Pinpoint the cell where the given text exists, returning its (x, y) midpoint coordinate. 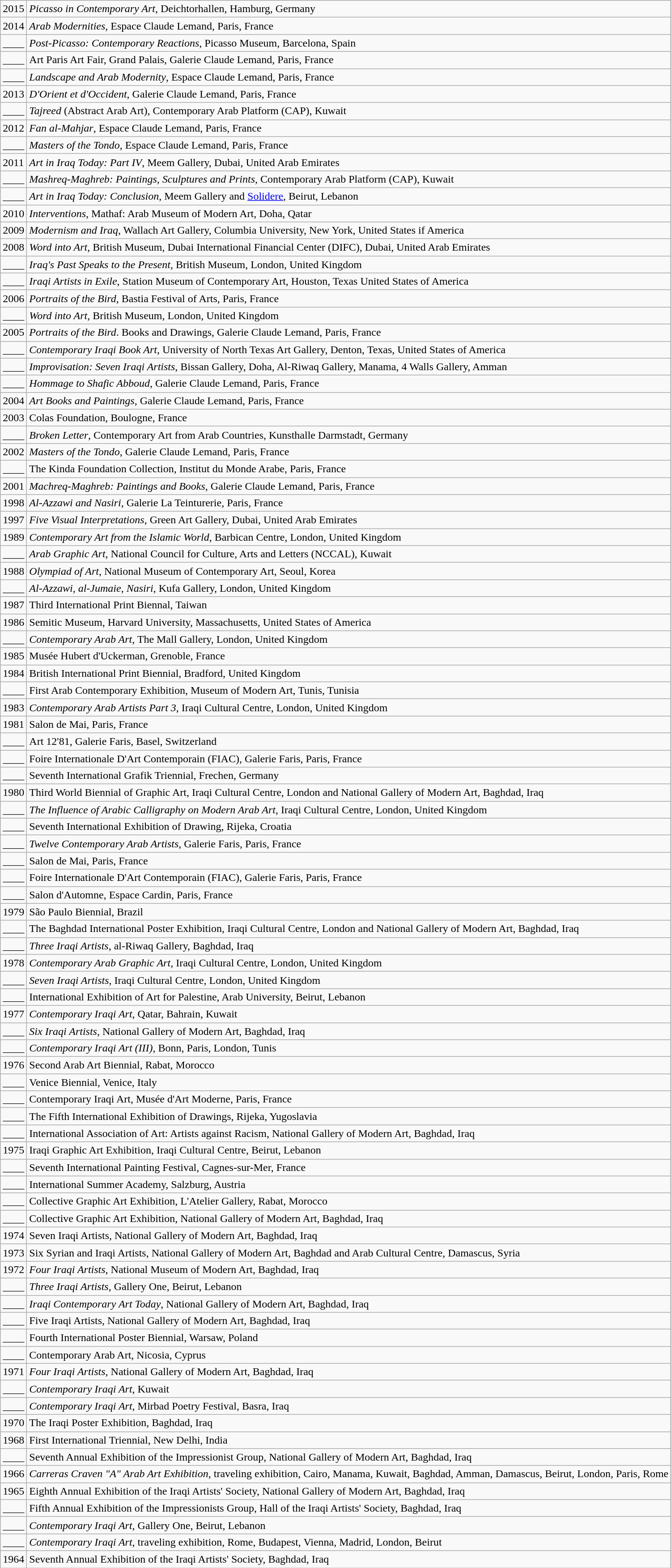
Third International Print Biennal, Taiwan (349, 605)
Hommage to Shafic Abboud, Galerie Claude Lemand, Paris, France (349, 384)
Contemporary Iraqi Art, Mirbad Poetry Festival, Basra, Iraq (349, 1406)
Seventh Annual Exhibition of the Iraqi Artists' Society, Baghdad, Iraq (349, 1559)
First Arab Contemporary Exhibition, Museum of Modern Art, Tunis, Tunisia (349, 690)
Fourth International Poster Biennial, Warsaw, Poland (349, 1338)
International Association of Art: Artists against Racism, National Gallery of Modern Art, Baghdad, Iraq (349, 1133)
Contemporary Iraqi Art, traveling exhibition, Rome, Budapest, Vienna, Madrid, London, Beirut (349, 1542)
2013 (13, 94)
Modernism and Iraq, Wallach Art Gallery, Columbia University, New York, United States if America (349, 231)
2015 (13, 9)
Contemporary Arab Art, The Mall Gallery, London, United Kingdom (349, 639)
1997 (13, 520)
Art in Iraq Today: Part IV, Meem Gallery, Dubai, United Arab Emirates (349, 162)
Contemporary Iraqi Art, Musée d'Art Moderne, Paris, France (349, 1099)
Collective Graphic Art Exhibition, L'Atelier Gallery, Rabat, Morocco (349, 1201)
The Baghdad International Poster Exhibition, Iraqi Cultural Centre, London and National Gallery of Modern Art, Baghdad, Iraq (349, 929)
1987 (13, 605)
1998 (13, 503)
International Exhibition of Art for Palestine, Arab University, Beirut, Lebanon (349, 997)
Three Iraqi Artists, Gallery One, Beirut, Lebanon (349, 1286)
1985 (13, 656)
1981 (13, 724)
Five Iraqi Artists, National Gallery of Modern Art, Baghdad, Iraq (349, 1321)
Word into Art, British Museum, London, United Kingdom (349, 316)
1964 (13, 1559)
1975 (13, 1150)
Carreras Craven "A" Arab Art Exhibition, traveling exhibition, Cairo, Manama, Kuwait, Baghdad, Amman, Damascus, Beirut, London, Paris, Rome (349, 1474)
Eighth Annual Exhibition of the Iraqi Artists' Society, National Gallery of Modern Art, Baghdad, Iraq (349, 1491)
Contemporary Iraqi Art, Qatar, Bahrain, Kuwait (349, 1014)
1984 (13, 673)
Contemporary Iraqi Art (III), Bonn, Paris, London, Tunis (349, 1048)
Machreq-Maghreb: Paintings and Books, Galerie Claude Lemand, Paris, France (349, 486)
Seven Iraqi Artists, Iraqi Cultural Centre, London, United Kingdom (349, 980)
1983 (13, 707)
Collective Graphic Art Exhibition, National Gallery of Modern Art, Baghdad, Iraq (349, 1218)
Musée Hubert d'Uckerman, Grenoble, France (349, 656)
1979 (13, 912)
2010 (13, 214)
1970 (13, 1423)
Art Books and Paintings, Galerie Claude Lemand, Paris, France (349, 401)
Improvisation: Seven Iraqi Artists, Bissan Gallery, Doha, Al-Riwaq Gallery, Manama, 4 Walls Gallery, Amman (349, 367)
Broken Letter, Contemporary Art from Arab Countries, Kunsthalle Darmstadt, Germany (349, 435)
2001 (13, 486)
1973 (13, 1252)
Art 12'81, Galerie Faris, Basel, Switzerland (349, 741)
São Paulo Biennial, Brazil (349, 912)
2005 (13, 333)
2002 (13, 452)
Four Iraqi Artists, National Museum of Modern Art, Baghdad, Iraq (349, 1269)
Art in Iraq Today: Conclusion, Meem Gallery and Solidere, Beirut, Lebanon (349, 196)
Olympiad of Art, National Museum of Contemporary Art, Seoul, Korea (349, 571)
2004 (13, 401)
Fifth Annual Exhibition of the Impressionists Group, Hall of the Iraqi Artists' Society, Baghdad, Iraq (349, 1508)
Colas Foundation, Boulogne, France (349, 418)
Contemporary Art from the Islamic World, Barbican Centre, London, United Kingdom (349, 537)
1978 (13, 963)
The Fifth International Exhibition of Drawings, Rijeka, Yugoslavia (349, 1116)
Masters of the Tondo, Espace Claude Lemand, Paris, France (349, 145)
Contemporary Iraqi Art, Kuwait (349, 1389)
Contemporary Arab Artists Part 3, Iraqi Cultural Centre, London, United Kingdom (349, 707)
1972 (13, 1269)
1989 (13, 537)
Twelve Contemporary Arab Artists, Galerie Faris, Paris, France (349, 844)
1976 (13, 1065)
1971 (13, 1372)
Seventh International Grafik Triennial, Frechen, Germany (349, 776)
Iraqi Artists in Exile, Station Museum of Contemporary Art, Houston, Texas United States of America (349, 282)
Interventions, Mathaf: Arab Museum of Modern Art, Doha, Qatar (349, 214)
Arab Graphic Art, National Council for Culture, Arts and Letters (NCCAL), Kuwait (349, 554)
Third World Biennial of Graphic Art, Iraqi Cultural Centre, London and National Gallery of Modern Art, Baghdad, Iraq (349, 793)
Semitic Museum, Harvard University, Massachusetts, United States of America (349, 622)
Iraqi Contemporary Art Today, National Gallery of Modern Art, Baghdad, Iraq (349, 1304)
D'Orient et d'Occident, Galerie Claude Lemand, Paris, France (349, 94)
Picasso in Contemporary Art, Deichtorhallen, Hamburg, Germany (349, 9)
The Iraqi Poster Exhibition, Baghdad, Iraq (349, 1423)
1966 (13, 1474)
Seventh International Painting Festival, Cagnes-sur-Mer, France (349, 1167)
Second Arab Art Biennial, Rabat, Morocco (349, 1065)
Fan al-Mahjar, Espace Claude Lemand, Paris, France (349, 128)
1968 (13, 1440)
Tajreed (Abstract Arab Art), Contemporary Arab Platform (CAP), Kuwait (349, 111)
1965 (13, 1491)
Contemporary Iraqi Art, Gallery One, Beirut, Lebanon (349, 1525)
Word into Art, British Museum, Dubai International Financial Center (DIFC), Dubai, United Arab Emirates (349, 248)
2006 (13, 299)
Post-Picasso: Contemporary Reactions, Picasso Museum, Barcelona, Spain (349, 43)
Six Iraqi Artists, National Gallery of Modern Art, Baghdad, Iraq (349, 1031)
Contemporary Iraqi Book Art, University of North Texas Art Gallery, Denton, Texas, United States of America (349, 350)
Five Visual Interpretations, Green Art Gallery, Dubai, United Arab Emirates (349, 520)
2009 (13, 231)
2008 (13, 248)
First International Triennial, New Delhi, India (349, 1440)
Six Syrian and Iraqi Artists, National Gallery of Modern Art, Baghdad and Arab Cultural Centre, Damascus, Syria (349, 1252)
Portraits of the Bird, Bastia Festival of Arts, Paris, France (349, 299)
Contemporary Arab Art, Nicosia, Cyprus (349, 1355)
Seventh Annual Exhibition of the Impressionist Group, National Gallery of Modern Art, Baghdad, Iraq (349, 1457)
Seven Iraqi Artists, National Gallery of Modern Art, Baghdad, Iraq (349, 1235)
Iraq's Past Speaks to the Present, British Museum, London, United Kingdom (349, 265)
2011 (13, 162)
Portraits of the Bird. Books and Drawings, Galerie Claude Lemand, Paris, France (349, 333)
2003 (13, 418)
Three Iraqi Artists, al-Riwaq Gallery, Baghdad, Iraq (349, 946)
1974 (13, 1235)
Al-Azzawi and Nasiri, Galerie La Teinturerie, Paris, France (349, 503)
1988 (13, 571)
The Influence of Arabic Calligraphy on Modern Arab Art, Iraqi Cultural Centre, London, United Kingdom (349, 810)
Masters of the Tondo, Galerie Claude Lemand, Paris, France (349, 452)
Contemporary Arab Graphic Art, Iraqi Cultural Centre, London, United Kingdom (349, 963)
Seventh International Exhibition of Drawing, Rijeka, Croatia (349, 827)
1977 (13, 1014)
Iraqi Graphic Art Exhibition, Iraqi Cultural Centre, Beirut, Lebanon (349, 1150)
Landscape and Arab Modernity, Espace Claude Lemand, Paris, France (349, 77)
1986 (13, 622)
Mashreq-Maghreb: Paintings, Sculptures and Prints, Contemporary Arab Platform (CAP), Kuwait (349, 179)
Four Iraqi Artists, National Gallery of Modern Art, Baghdad, Iraq (349, 1372)
International Summer Academy, Salzburg, Austria (349, 1184)
1980 (13, 793)
Venice Biennial, Venice, Italy (349, 1082)
The Kinda Foundation Collection, Institut du Monde Arabe, Paris, France (349, 469)
British International Print Biennial, Bradford, United Kingdom (349, 673)
2014 (13, 26)
Arab Modernities, Espace Claude Lemand, Paris, France (349, 26)
Art Paris Art Fair, Grand Palais, Galerie Claude Lemand, Paris, France (349, 60)
2012 (13, 128)
Al-Azzawi, al-Jumaie, Nasiri, Kufa Gallery, London, United Kingdom (349, 588)
Salon d'Automne, Espace Cardin, Paris, France (349, 895)
